Detect which cell encompasses the target text, then output its [X, Y] center coordinate. 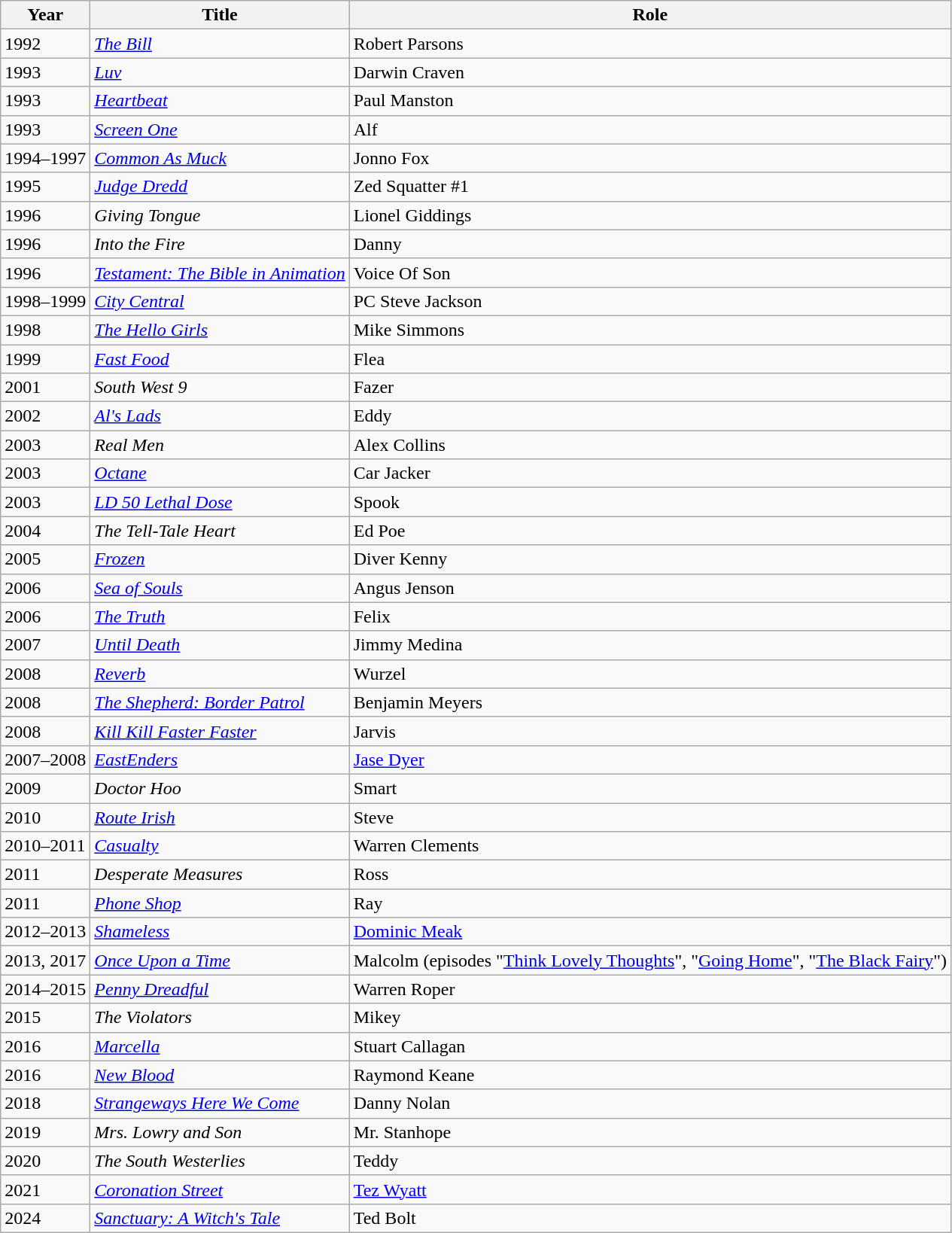
2004 [45, 531]
Desperate Measures [220, 875]
Until Death [220, 645]
Felix [650, 616]
New Blood [220, 1075]
2005 [45, 559]
1998–1999 [45, 301]
Kill Kill Faster Faster [220, 731]
Zed Squatter #1 [650, 187]
Giving Tongue [220, 215]
The Tell-Tale Heart [220, 531]
Mrs. Lowry and Son [220, 1132]
Warren Clements [650, 846]
Heartbeat [220, 101]
The Violators [220, 1018]
Testament: The Bible in Animation [220, 272]
The Bill [220, 44]
Eddy [650, 416]
2019 [45, 1132]
Octane [220, 473]
Ray [650, 903]
2007 [45, 645]
Screen One [220, 129]
2013, 2017 [45, 961]
Reverb [220, 674]
2021 [45, 1189]
Casualty [220, 846]
Raymond Keane [650, 1075]
2007–2008 [45, 760]
Penny Dreadful [220, 989]
Danny Nolan [650, 1104]
Benjamin Meyers [650, 702]
Coronation Street [220, 1189]
Flea [650, 359]
Voice Of Son [650, 272]
Role [650, 15]
Ted Bolt [650, 1218]
PC Steve Jackson [650, 301]
Into the Fire [220, 244]
Luv [220, 72]
The Truth [220, 616]
Shameless [220, 932]
Doctor Hoo [220, 788]
1999 [45, 359]
Common As Muck [220, 158]
1995 [45, 187]
2012–2013 [45, 932]
Ed Poe [650, 531]
Once Upon a Time [220, 961]
Angus Jenson [650, 588]
Car Jacker [650, 473]
Malcolm (episodes "Think Lovely Thoughts", "Going Home", "The Black Fairy") [650, 961]
2018 [45, 1104]
Stuart Callagan [650, 1046]
Diver Kenny [650, 559]
Steve [650, 817]
Frozen [220, 559]
Jonno Fox [650, 158]
1994–1997 [45, 158]
Route Irish [220, 817]
Dominic Meak [650, 932]
1992 [45, 44]
Paul Manston [650, 101]
Darwin Craven [650, 72]
Jarvis [650, 731]
2002 [45, 416]
The Shepherd: Border Patrol [220, 702]
Smart [650, 788]
Ross [650, 875]
Year [45, 15]
Judge Dredd [220, 187]
Spook [650, 502]
Jimmy Medina [650, 645]
The Hello Girls [220, 330]
2010 [45, 817]
Fazer [650, 388]
Mike Simmons [650, 330]
South West 9 [220, 388]
Tez Wyatt [650, 1189]
Jase Dyer [650, 760]
Teddy [650, 1161]
Alex Collins [650, 445]
The South Westerlies [220, 1161]
Alf [650, 129]
City Central [220, 301]
Wurzel [650, 674]
Title [220, 15]
Sanctuary: A Witch's Tale [220, 1218]
LD 50 Lethal Dose [220, 502]
Robert Parsons [650, 44]
Al's Lads [220, 416]
2015 [45, 1018]
1998 [45, 330]
2001 [45, 388]
Mr. Stanhope [650, 1132]
Phone Shop [220, 903]
Real Men [220, 445]
2009 [45, 788]
EastEnders [220, 760]
Fast Food [220, 359]
Warren Roper [650, 989]
Marcella [220, 1046]
Sea of Souls [220, 588]
2014–2015 [45, 989]
2020 [45, 1161]
Strangeways Here We Come [220, 1104]
Mikey [650, 1018]
2010–2011 [45, 846]
Lionel Giddings [650, 215]
2024 [45, 1218]
Danny [650, 244]
